Return (x, y) of the center of cell containing provided text 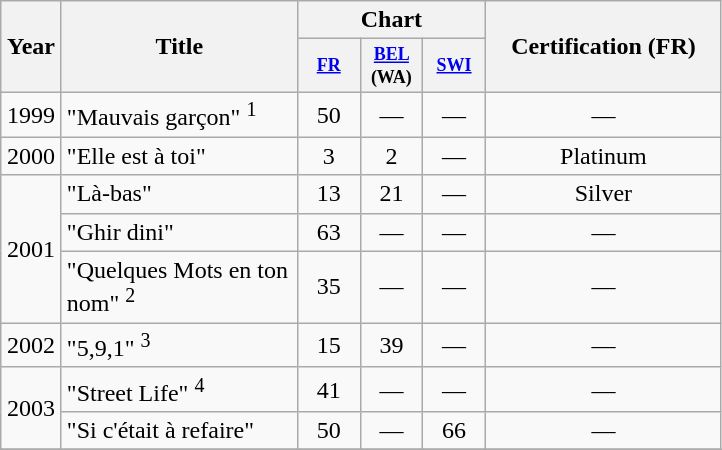
2003 (32, 408)
15 (328, 346)
2002 (32, 346)
BEL (WA) (392, 66)
Title (179, 47)
3 (328, 156)
"Ghir dini" (179, 232)
"Là-bas" (179, 194)
"Mauvais garçon" 1 (179, 114)
Chart (391, 20)
"Quelques Mots en ton nom" 2 (179, 287)
2001 (32, 249)
35 (328, 287)
63 (328, 232)
Platinum (603, 156)
2000 (32, 156)
1999 (32, 114)
21 (392, 194)
66 (454, 431)
FR (328, 66)
2 (392, 156)
Certification (FR) (603, 47)
"Si c'était à refaire" (179, 431)
"Street Life" 4 (179, 390)
41 (328, 390)
13 (328, 194)
"Elle est à toi" (179, 156)
SWI (454, 66)
Year (32, 47)
39 (392, 346)
Silver (603, 194)
"5,9,1" 3 (179, 346)
